Output the [x, y] coordinate of the center of the cell containing the given text.  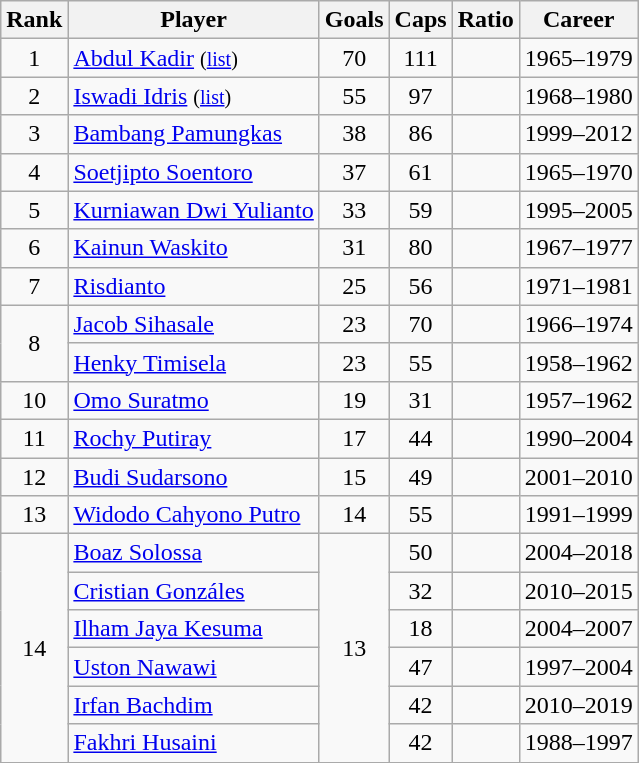
1995–2005 [578, 210]
44 [420, 438]
17 [354, 438]
1957–1962 [578, 400]
Fakhri Husaini [194, 743]
Omo Suratmo [194, 400]
6 [34, 248]
7 [34, 286]
1999–2012 [578, 134]
12 [34, 477]
1966–1974 [578, 324]
97 [420, 96]
1968–1980 [578, 96]
47 [420, 667]
86 [420, 134]
5 [34, 210]
33 [354, 210]
38 [354, 134]
2010–2015 [578, 591]
Boaz Solossa [194, 553]
Uston Nawawi [194, 667]
Widodo Cahyono Putro [194, 515]
Player [194, 20]
1 [34, 58]
2004–2018 [578, 553]
Career [578, 20]
1997–2004 [578, 667]
18 [420, 629]
Ilham Jaya Kesuma [194, 629]
37 [354, 172]
1990–2004 [578, 438]
56 [420, 286]
8 [34, 343]
Kurniawan Dwi Yulianto [194, 210]
1971–1981 [578, 286]
Budi Sudarsono [194, 477]
61 [420, 172]
Cristian Gonzáles [194, 591]
19 [354, 400]
59 [420, 210]
25 [354, 286]
1965–1979 [578, 58]
1965–1970 [578, 172]
Risdianto [194, 286]
1991–1999 [578, 515]
Rank [34, 20]
4 [34, 172]
50 [420, 553]
Irfan Bachdim [194, 705]
Iswadi Idris (list) [194, 96]
Jacob Sihasale [194, 324]
11 [34, 438]
49 [420, 477]
2001–2010 [578, 477]
2004–2007 [578, 629]
15 [354, 477]
Ratio [486, 20]
1958–1962 [578, 362]
10 [34, 400]
Goals [354, 20]
1988–1997 [578, 743]
111 [420, 58]
Kainun Waskito [194, 248]
Caps [420, 20]
80 [420, 248]
Abdul Kadir (list) [194, 58]
Rochy Putiray [194, 438]
32 [420, 591]
2 [34, 96]
Henky Timisela [194, 362]
1967–1977 [578, 248]
3 [34, 134]
2010–2019 [578, 705]
Bambang Pamungkas [194, 134]
Soetjipto Soentoro [194, 172]
